Find where the given text appears and provide that cell's center as (X, Y) coordinate. 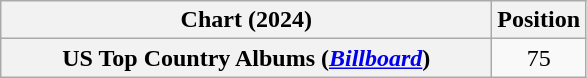
Position (539, 20)
US Top Country Albums (Billboard) (246, 58)
Chart (2024) (246, 20)
75 (539, 58)
